Output the (X, Y) coordinate of the center of the cell containing the given text.  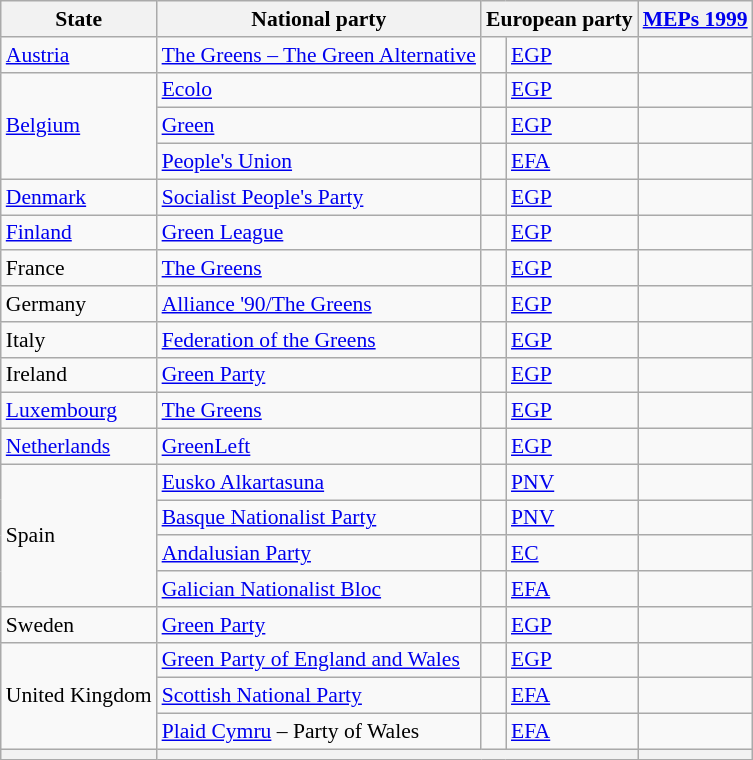
Italy (79, 340)
Scottish National Party (319, 696)
France (79, 269)
Denmark (79, 197)
People's Union (319, 162)
Plaid Cymru – Party of Wales (319, 732)
Federation of the Greens (319, 340)
European party (560, 19)
Austria (79, 55)
Germany (79, 304)
MEPs 1999 (696, 19)
Finland (79, 233)
Luxembourg (79, 411)
Ireland (79, 375)
Green (319, 126)
GreenLeft (319, 447)
Ecolo (319, 90)
Andalusian Party (319, 554)
Green Party of England and Wales (319, 660)
Socialist People's Party (319, 197)
EC (572, 554)
Green League (319, 233)
Belgium (79, 126)
The Greens – The Green Alternative (319, 55)
Spain (79, 535)
Netherlands (79, 447)
Eusko Alkartasuna (319, 482)
State (79, 19)
Basque Nationalist Party (319, 518)
United Kingdom (79, 696)
Galician Nationalist Bloc (319, 589)
National party (319, 19)
Alliance '90/The Greens (319, 304)
Sweden (79, 625)
